Scan for the cell matching the given text and deliver its (X, Y) coordinate at center. 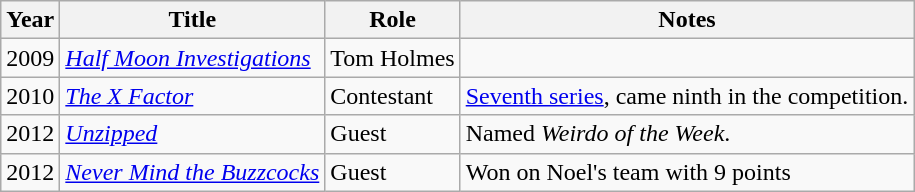
The X Factor (192, 96)
Seventh series, came ninth in the competition. (687, 96)
Notes (687, 20)
Half Moon Investigations (192, 58)
Never Mind the Buzzcocks (192, 172)
2010 (30, 96)
Named Weirdo of the Week. (687, 134)
2009 (30, 58)
Year (30, 20)
Contestant (392, 96)
Tom Holmes (392, 58)
Title (192, 20)
Role (392, 20)
Won on Noel's team with 9 points (687, 172)
Unzipped (192, 134)
